Return the (X, Y) coordinate for the center point of the cell that contains the specified text.  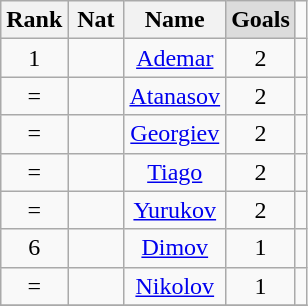
6 (34, 248)
Rank (34, 20)
Atanasov (175, 96)
Yurukov (175, 210)
Georgiev (175, 134)
Nikolov (175, 286)
Tiago (175, 172)
Ademar (175, 58)
Goals (261, 20)
Dimov (175, 248)
Name (175, 20)
Nat (96, 20)
